Return [X, Y] of the center of cell containing provided text 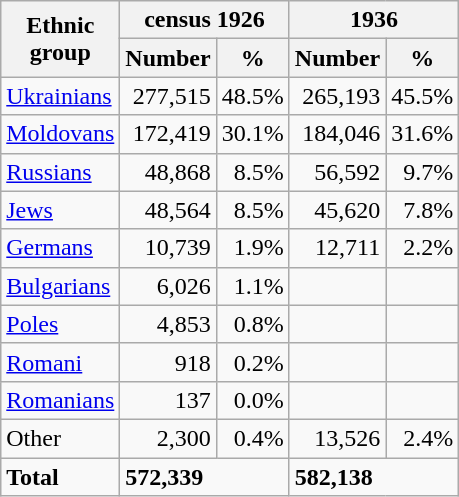
572,339 [204, 477]
9.7% [422, 172]
Romanians [60, 400]
7.8% [422, 210]
45,620 [337, 210]
48.5% [252, 96]
0.4% [252, 438]
0.2% [252, 362]
184,046 [337, 134]
Bulgarians [60, 286]
56,592 [337, 172]
582,138 [374, 477]
13,526 [337, 438]
census 1926 [204, 20]
265,193 [337, 96]
31.6% [422, 134]
Germans [60, 248]
12,711 [337, 248]
Romani [60, 362]
277,515 [168, 96]
48,868 [168, 172]
45.5% [422, 96]
2.2% [422, 248]
4,853 [168, 324]
Russians [60, 172]
918 [168, 362]
10,739 [168, 248]
Other [60, 438]
1.1% [252, 286]
1936 [374, 20]
6,026 [168, 286]
172,419 [168, 134]
Ethnicgroup [60, 39]
48,564 [168, 210]
Moldovans [60, 134]
0.8% [252, 324]
Jews [60, 210]
2,300 [168, 438]
Poles [60, 324]
Total [60, 477]
1.9% [252, 248]
Ukrainians [60, 96]
2.4% [422, 438]
30.1% [252, 134]
137 [168, 400]
0.0% [252, 400]
